Find where the given text appears and provide that cell's center as (x, y) coordinate. 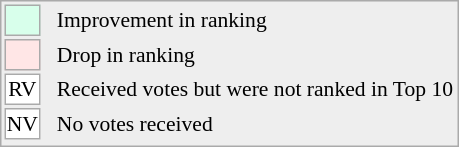
NV (22, 124)
Received votes but were not ranked in Top 10 (254, 90)
No votes received (254, 124)
Drop in ranking (254, 55)
RV (22, 90)
Improvement in ranking (254, 20)
